Identify which cell holds the provided text, then report its [x, y] central coordinate. 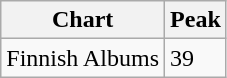
Finnish Albums [83, 58]
39 [196, 58]
Chart [83, 20]
Peak [196, 20]
